Provide the [X, Y] coordinate of the cell's center where the given text is located.  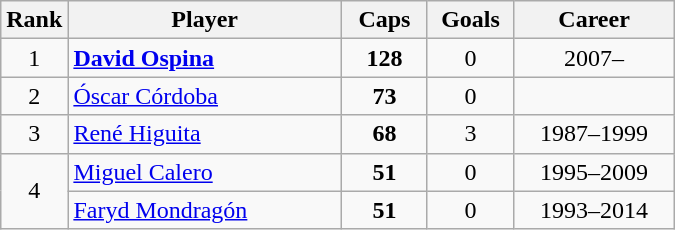
Óscar Córdoba [205, 96]
Career [594, 20]
128 [384, 58]
Goals [470, 20]
1 [34, 58]
Player [205, 20]
Caps [384, 20]
René Higuita [205, 134]
1993–2014 [594, 210]
2 [34, 96]
68 [384, 134]
2007– [594, 58]
Faryd Mondragón [205, 210]
4 [34, 191]
1995–2009 [594, 172]
1987–1999 [594, 134]
Miguel Calero [205, 172]
David Ospina [205, 58]
Rank [34, 20]
73 [384, 96]
